Return (x, y) of the center of cell containing provided text 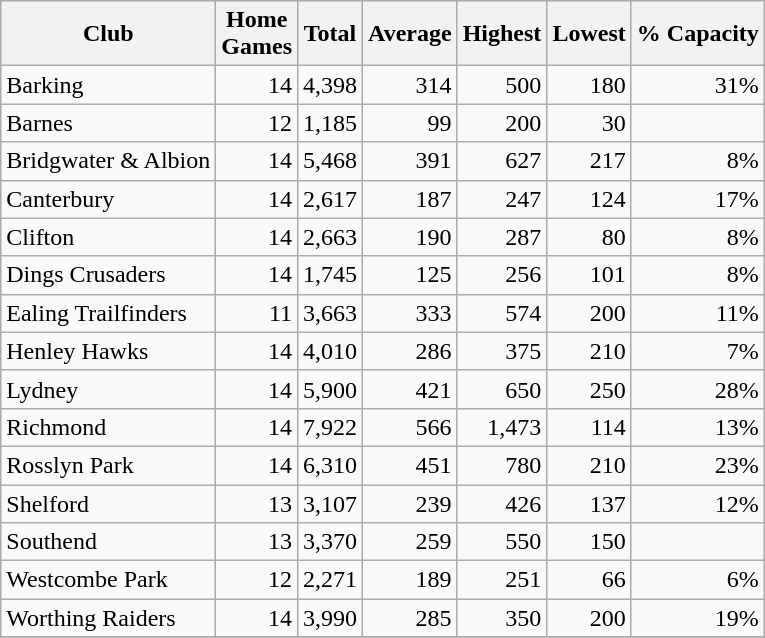
3,107 (330, 503)
Clifton (108, 237)
5,900 (330, 389)
Canterbury (108, 199)
124 (589, 199)
287 (502, 237)
Shelford (108, 503)
217 (589, 161)
566 (410, 427)
5,468 (330, 161)
Worthing Raiders (108, 618)
421 (410, 389)
650 (502, 389)
180 (589, 85)
30 (589, 123)
Lydney (108, 389)
4,398 (330, 85)
Dings Crusaders (108, 275)
% Capacity (698, 34)
7,922 (330, 427)
17% (698, 199)
247 (502, 199)
Barking (108, 85)
6% (698, 580)
19% (698, 618)
190 (410, 237)
187 (410, 199)
Average (410, 34)
574 (502, 313)
Ealing Trailfinders (108, 313)
451 (410, 465)
3,990 (330, 618)
189 (410, 580)
2,271 (330, 580)
101 (589, 275)
Richmond (108, 427)
250 (589, 389)
Henley Hawks (108, 351)
314 (410, 85)
Lowest (589, 34)
28% (698, 389)
259 (410, 542)
114 (589, 427)
80 (589, 237)
780 (502, 465)
7% (698, 351)
3,663 (330, 313)
4,010 (330, 351)
500 (502, 85)
12% (698, 503)
137 (589, 503)
13% (698, 427)
11% (698, 313)
66 (589, 580)
256 (502, 275)
Barnes (108, 123)
Bridgwater & Albion (108, 161)
426 (502, 503)
Westcombe Park (108, 580)
2,617 (330, 199)
350 (502, 618)
3,370 (330, 542)
239 (410, 503)
99 (410, 123)
1,745 (330, 275)
Total (330, 34)
285 (410, 618)
HomeGames (257, 34)
550 (502, 542)
11 (257, 313)
251 (502, 580)
375 (502, 351)
23% (698, 465)
Highest (502, 34)
627 (502, 161)
31% (698, 85)
Club (108, 34)
1,473 (502, 427)
391 (410, 161)
1,185 (330, 123)
Rosslyn Park (108, 465)
2,663 (330, 237)
150 (589, 542)
6,310 (330, 465)
125 (410, 275)
286 (410, 351)
333 (410, 313)
Southend (108, 542)
